Return the [X, Y] coordinate for the center point of the cell that contains the specified text.  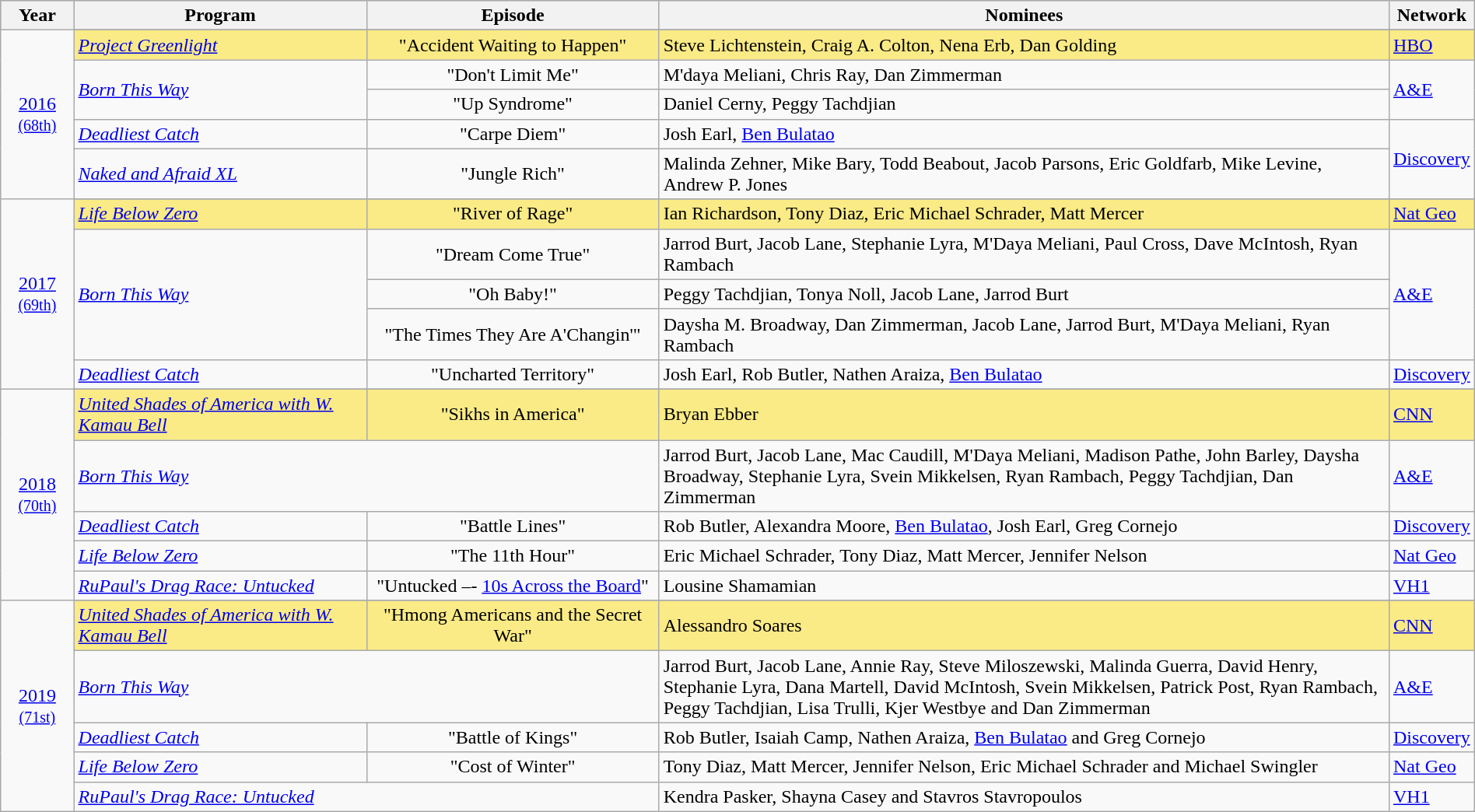
"Jungle Rich" [513, 174]
HBO [1431, 45]
"River of Rage" [513, 214]
"The Times They Are A'Changin'" [513, 334]
"The 11th Hour" [513, 556]
Ian Richardson, Tony Diaz, Eric Michael Schrader, Matt Mercer [1024, 214]
2018(70th) [37, 495]
Rob Butler, Alexandra Moore, Ben Bulatao, Josh Earl, Greg Cornejo [1024, 527]
Malinda Zehner, Mike Bary, Todd Beabout, Jacob Parsons, Eric Goldfarb, Mike Levine, Andrew P. Jones [1024, 174]
Jarrod Burt, Jacob Lane, Stephanie Lyra, M'Daya Meliani, Paul Cross, Dave McIntosh, Ryan Rambach [1024, 254]
"Sikhs in America" [513, 414]
Bryan Ebber [1024, 414]
Kendra Pasker, Shayna Casey and Stavros Stavropoulos [1024, 796]
Daysha M. Broadway, Dan Zimmerman, Jacob Lane, Jarrod Burt, M'Daya Meliani, Ryan Rambach [1024, 334]
2017(69th) [37, 294]
"Accident Waiting to Happen" [513, 45]
Steve Lichtenstein, Craig A. Colton, Nena Erb, Dan Golding [1024, 45]
Josh Earl, Ben Bulatao [1024, 134]
"Cost of Winter" [513, 767]
Lousine Shamamian [1024, 586]
"Battle of Kings" [513, 737]
Alessandro Soares [1024, 625]
Nominees [1024, 16]
Episode [513, 16]
"Hmong Americans and the Secret War" [513, 625]
Daniel Cerny, Peggy Tachdjian [1024, 104]
2019(71st) [37, 706]
Eric Michael Schrader, Tony Diaz, Matt Mercer, Jennifer Nelson [1024, 556]
Program [220, 16]
Rob Butler, Isaiah Camp, Nathen Araiza, Ben Bulatao and Greg Cornejo [1024, 737]
"Up Syndrome" [513, 104]
Year [37, 16]
Josh Earl, Rob Butler, Nathen Araiza, Ben Bulatao [1024, 374]
"Battle Lines" [513, 527]
Project Greenlight [220, 45]
M'daya Meliani, Chris Ray, Dan Zimmerman [1024, 75]
Peggy Tachdjian, Tonya Noll, Jacob Lane, Jarrod Burt [1024, 294]
Naked and Afraid XL [220, 174]
"Untucked –- 10s Across the Board" [513, 586]
"Dream Come True" [513, 254]
Network [1431, 16]
"Carpe Diem" [513, 134]
"Uncharted Territory" [513, 374]
Tony Diaz, Matt Mercer, Jennifer Nelson, Eric Michael Schrader and Michael Swingler [1024, 767]
"Don't Limit Me" [513, 75]
"Oh Baby!" [513, 294]
2016(68th) [37, 115]
